Identify which cell holds the provided text, then report its (x, y) central coordinate. 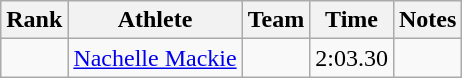
Rank (34, 20)
2:03.30 (352, 58)
Time (352, 20)
Athlete (155, 20)
Notes (427, 20)
Nachelle Mackie (155, 58)
Team (276, 20)
